Output the (X, Y) coordinate of the center of the cell containing the given text.  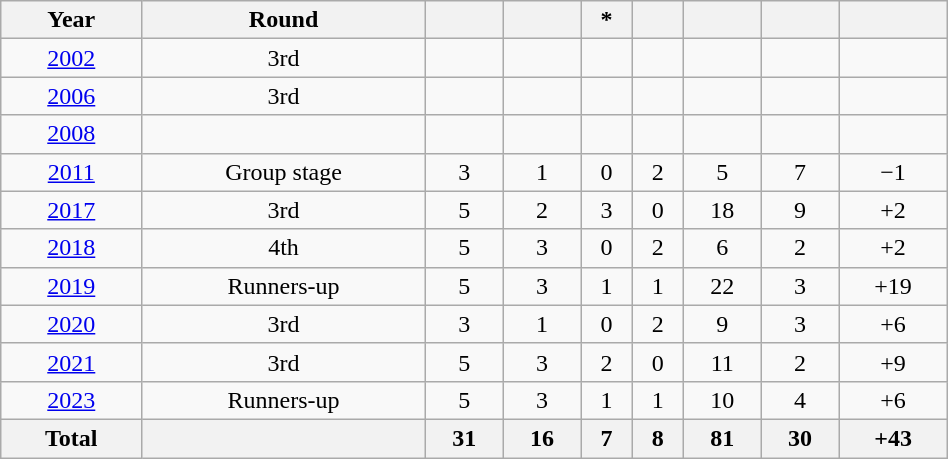
2017 (72, 210)
2018 (72, 248)
4th (284, 248)
2011 (72, 172)
10 (722, 400)
Group stage (284, 172)
* (606, 20)
Round (284, 20)
2019 (72, 286)
11 (722, 362)
2021 (72, 362)
2023 (72, 400)
31 (464, 438)
+19 (893, 286)
6 (722, 248)
2002 (72, 58)
Year (72, 20)
+9 (893, 362)
2020 (72, 324)
−1 (893, 172)
18 (722, 210)
Total (72, 438)
+43 (893, 438)
8 (658, 438)
81 (722, 438)
22 (722, 286)
2008 (72, 134)
16 (542, 438)
2006 (72, 96)
4 (800, 400)
30 (800, 438)
